Capture the cell that displays the provided text and extract its (x, y) central coordinate. 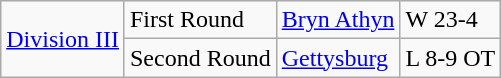
L 8-9 OT (450, 58)
First Round (200, 20)
W 23-4 (450, 20)
Bryn Athyn (338, 20)
Gettysburg (338, 58)
Second Round (200, 58)
Division III (63, 39)
